Output the [X, Y] coordinate of the center of the cell containing the given text.  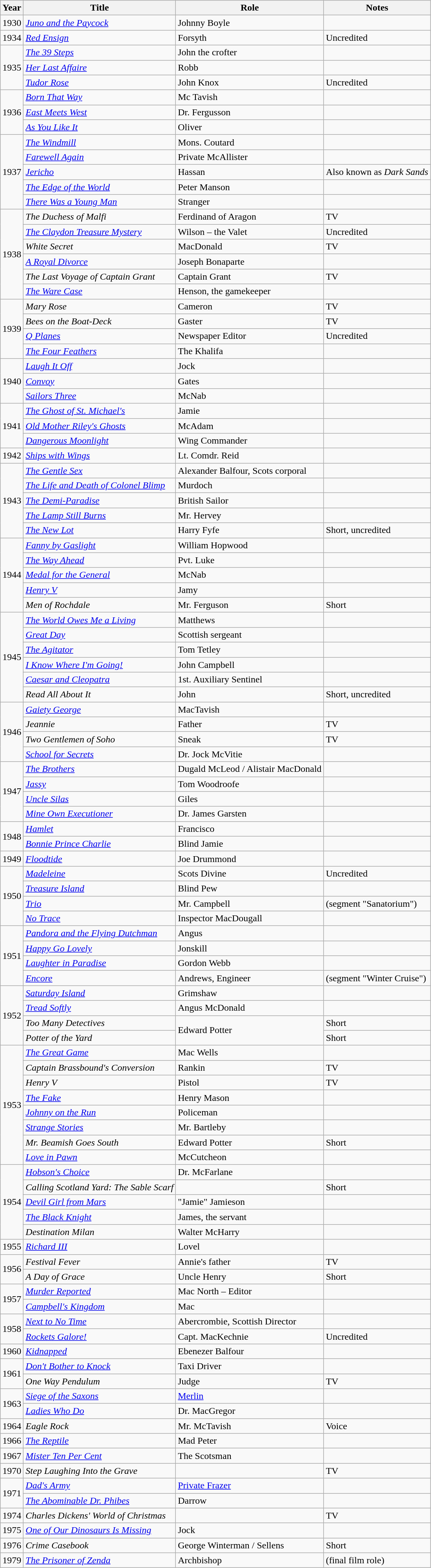
1939 [12, 329]
Lovel [250, 1247]
Sailors Three [100, 396]
The Duchess of Malfi [100, 217]
Juno and the Paycock [100, 23]
Cameron [250, 306]
Murder Reported [100, 1292]
Ladies Who Do [100, 1411]
1960 [12, 1351]
Abercrombie, Scottish Director [250, 1321]
Private Frazer [250, 1486]
Hamlet [100, 829]
The Prisoner of Zenda [100, 1560]
The Ghost of St. Michael's [100, 411]
Tom Woodroofe [250, 784]
School for Secrets [100, 754]
Harry Fyfe [250, 530]
Gaiety George [100, 709]
Darrow [250, 1501]
MacDonald [250, 247]
Voice [377, 1426]
White Secret [100, 247]
British Sailor [250, 500]
1979 [12, 1560]
1945 [12, 657]
William Hopwood [250, 545]
1940 [12, 381]
Hobson's Choice [100, 1172]
The Ware Case [100, 291]
MacTavish [250, 709]
Role [250, 8]
Old Mother Riley's Ghosts [100, 426]
Crime Casebook [100, 1545]
McCutcheon [250, 1157]
1974 [12, 1515]
A Day of Grace [100, 1277]
East Meets West [100, 112]
Jonskill [250, 948]
Gates [250, 381]
Campbell's Kingdom [100, 1306]
Pandora and the Flying Dutchman [100, 933]
Mr. McTavish [250, 1426]
Policeman [250, 1112]
Matthews [250, 620]
Men of Rochdale [100, 605]
Bonnie Prince Charlie [100, 844]
Robb [250, 67]
1944 [12, 575]
Joe Drummond [250, 859]
The Khalifa [250, 351]
Madeleine [100, 873]
Sneak [250, 739]
John Knox [250, 82]
The Gentle Sex [100, 471]
1953 [12, 1105]
A Royal Divorce [100, 262]
The Last Voyage of Captain Grant [100, 276]
1934 [12, 38]
1967 [12, 1456]
Jamie [250, 411]
Mr. Hervey [250, 515]
Mr. Ferguson [250, 605]
Caesar and Cleopatra [100, 680]
There Was a Young Man [100, 202]
Mr. Campbell [250, 903]
Mac North – Editor [250, 1292]
Laugh It Off [100, 366]
The Claydon Treasure Mystery [100, 232]
Gaster [250, 321]
Captain Brassbound's Conversion [100, 1068]
1975 [12, 1530]
The Edge of the World [100, 187]
Dad's Army [100, 1486]
1st. Auxiliary Sentinel [250, 680]
John Campbell [250, 665]
Capt. MacKechnie [250, 1336]
McAdam [250, 426]
Merlin [250, 1396]
Mr. Beamish Goes South [100, 1142]
Ships with Wings [100, 456]
The Black Knight [100, 1217]
Don't Bother to Knock [100, 1366]
Eagle Rock [100, 1426]
Joseph Bonaparte [250, 262]
Henson, the gamekeeper [250, 291]
Mr. Bartleby [250, 1127]
Saturday Island [100, 993]
Ebenezer Balfour [250, 1351]
I Know Where I'm Going! [100, 665]
Devil Girl from Mars [100, 1202]
Too Many Detectives [100, 1023]
Rankin [250, 1068]
Walter McHarry [250, 1232]
The New Lot [100, 530]
Father [250, 724]
1966 [12, 1441]
The World Owes Me a Living [100, 620]
Mac [250, 1306]
Jeannie [100, 724]
Newspaper Editor [250, 336]
1930 [12, 23]
Captain Grant [250, 276]
"Jamie" Jamieson [250, 1202]
One Way Pendulum [100, 1381]
The Great Game [100, 1053]
1952 [12, 1015]
1936 [12, 112]
Dangerous Moonlight [100, 441]
The Demi-Paradise [100, 500]
Oliver [250, 127]
Pvt. Luke [250, 560]
Strange Stories [100, 1127]
Dr. James Garsten [250, 814]
1964 [12, 1426]
Forsyth [250, 38]
Title [100, 8]
Festival Fever [100, 1262]
The Lamp Still Burns [100, 515]
Kidnapped [100, 1351]
Charles Dickens' World of Christmas [100, 1515]
Stranger [250, 202]
John [250, 695]
1938 [12, 254]
Uncle Silas [100, 799]
Jamy [250, 590]
Gordon Webb [250, 963]
Love in Pawn [100, 1157]
Johnny on the Run [100, 1112]
Lt. Comdr. Reid [250, 456]
Francisco [250, 829]
1941 [12, 426]
Mad Peter [250, 1441]
The Agitator [100, 649]
Medal for the General [100, 575]
1957 [12, 1299]
Bees on the Boat-Deck [100, 321]
Tudor Rose [100, 82]
Great Day [100, 635]
Mary Rose [100, 306]
Floodtide [100, 859]
The Brothers [100, 769]
Notes [377, 8]
Blind Jamie [250, 844]
1949 [12, 859]
Dr. McFarlane [250, 1172]
Annie's father [250, 1262]
1963 [12, 1404]
Angus [250, 933]
1935 [12, 67]
Ferdinand of Aragon [250, 217]
1970 [12, 1471]
Tread Softly [100, 1008]
Mister Ten Per Cent [100, 1456]
The Four Feathers [100, 351]
Richard III [100, 1247]
Wilson – the Valet [250, 232]
1956 [12, 1269]
1961 [12, 1373]
The Reptile [100, 1441]
Uncle Henry [250, 1277]
Destination Milan [100, 1232]
Trio [100, 903]
Step Laughing Into the Grave [100, 1471]
Dr. MacGregor [250, 1411]
(segment "Sanatorium") [377, 903]
Next to No Time [100, 1321]
Private McAllister [250, 157]
Fanny by Gaslight [100, 545]
1976 [12, 1545]
1951 [12, 956]
Blind Pew [250, 888]
Jassy [100, 784]
Wing Commander [250, 441]
Potter of the Yard [100, 1038]
(segment "Winter Cruise") [377, 978]
Q Planes [100, 336]
Dr. Fergusson [250, 112]
Laughter in Paradise [100, 963]
1954 [12, 1202]
Dugald McLeod / Alistair MacDonald [250, 769]
Happy Go Lovely [100, 948]
Giles [250, 799]
Scots Divine [250, 873]
Year [12, 8]
Pistol [250, 1082]
The Windmill [100, 142]
Mine Own Executioner [100, 814]
Mac Wells [250, 1053]
Rockets Galore! [100, 1336]
Mc Tavish [250, 97]
The 39 Steps [100, 53]
Convoy [100, 381]
Mons. Coutard [250, 142]
No Trace [100, 919]
Read All About It [100, 695]
The Way Ahead [100, 560]
1943 [12, 500]
As You Like It [100, 127]
1948 [12, 836]
George Winterman / Sellens [250, 1545]
Tom Tetley [250, 649]
(final film role) [377, 1560]
Two Gentlemen of Soho [100, 739]
Hassan [250, 172]
The Life and Death of Colonel Blimp [100, 486]
Farewell Again [100, 157]
Also known as Dark Sands [377, 172]
Grimshaw [250, 993]
James, the servant [250, 1217]
Angus McDonald [250, 1008]
Murdoch [250, 486]
1955 [12, 1247]
1958 [12, 1329]
Dr. Jock McVitie [250, 754]
Encore [100, 978]
1942 [12, 456]
Andrews, Engineer [250, 978]
Johnny Boyle [250, 23]
Scottish sergeant [250, 635]
The Fake [100, 1097]
Red Ensign [100, 38]
The Scotsman [250, 1456]
Born That Way [100, 97]
John the crofter [250, 53]
Her Last Affaire [100, 67]
Alexander Balfour, Scots corporal [250, 471]
1937 [12, 172]
1947 [12, 791]
Jericho [100, 172]
Archbishop [250, 1560]
Henry Mason [250, 1097]
Treasure Island [100, 888]
Calling Scotland Yard: The Sable Scarf [100, 1187]
1971 [12, 1493]
One of Our Dinosaurs Is Missing [100, 1530]
1950 [12, 896]
Siege of the Saxons [100, 1396]
Judge [250, 1381]
Inspector MacDougall [250, 919]
The Abominable Dr. Phibes [100, 1501]
Taxi Driver [250, 1366]
Peter Manson [250, 187]
1946 [12, 732]
